From the cell containing the given text, extract its center point as (X, Y) coordinate. 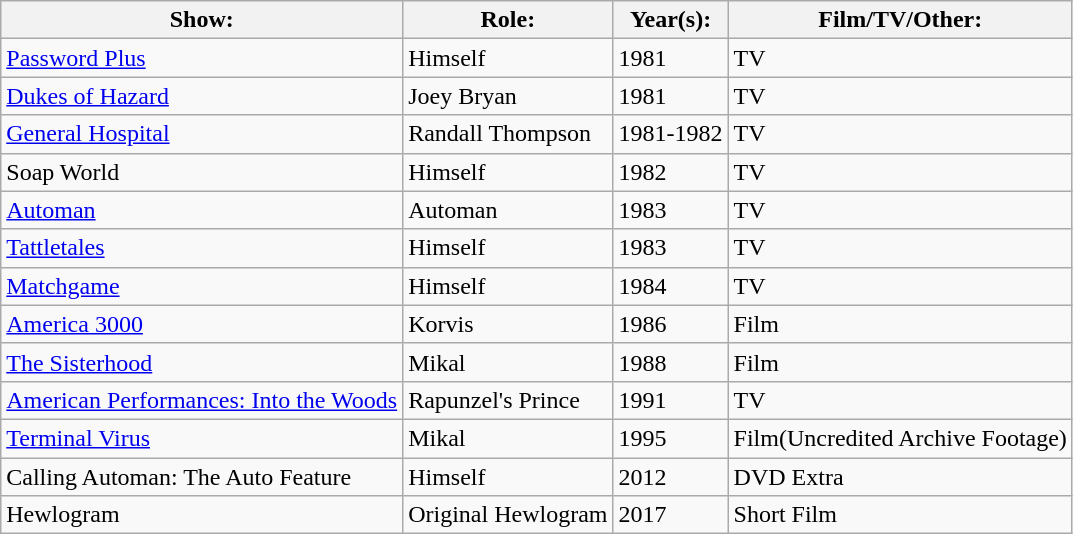
2012 (670, 477)
Film(Uncredited Archive Footage) (900, 438)
Joey Bryan (508, 96)
Soap World (202, 172)
General Hospital (202, 134)
Matchgame (202, 286)
Role: (508, 20)
Show: (202, 20)
Terminal Virus (202, 438)
1981-1982 (670, 134)
Password Plus (202, 58)
Tattletales (202, 248)
Year(s): (670, 20)
1988 (670, 362)
1986 (670, 324)
The Sisterhood (202, 362)
Rapunzel's Prince (508, 400)
1995 (670, 438)
Original Hewlogram (508, 515)
Film/TV/Other: (900, 20)
1982 (670, 172)
American Performances: Into the Woods (202, 400)
Randall Thompson (508, 134)
Hewlogram (202, 515)
Dukes of Hazard (202, 96)
Short Film (900, 515)
Korvis (508, 324)
America 3000 (202, 324)
1984 (670, 286)
Calling Automan: The Auto Feature (202, 477)
DVD Extra (900, 477)
2017 (670, 515)
1991 (670, 400)
